Detect which cell encompasses the target text, then output its (x, y) center coordinate. 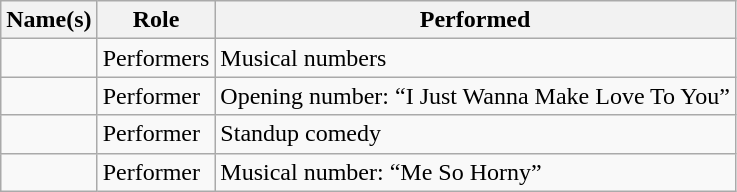
Role (156, 20)
Name(s) (49, 20)
Musical numbers (475, 58)
Performers (156, 58)
Performed (475, 20)
Standup comedy (475, 134)
Opening number: “I Just Wanna Make Love To You” (475, 96)
Musical number: “Me So Horny” (475, 172)
